Detect which cell encompasses the target text, then output its (X, Y) center coordinate. 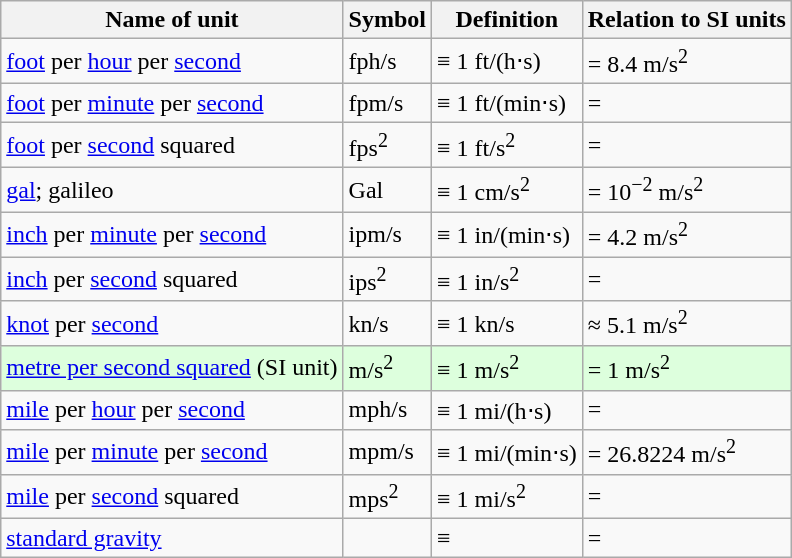
≡ 1 ft/(min⋅s) (506, 103)
metre per second squared (SI unit) (172, 368)
= 10−2 m/s2 (686, 190)
Gal (387, 190)
standard gravity (172, 538)
≡ 1 ft/s2 (506, 146)
≡ 1 in/s2 (506, 280)
Definition (506, 20)
ips2 (387, 280)
mps2 (387, 496)
= 4.2 m/s2 (686, 234)
foot per hour per second (172, 62)
fph/s (387, 62)
knot per second (172, 324)
≡ 1 ft/(h⋅s) (506, 62)
≡ 1 mi/(h⋅s) (506, 410)
Name of unit (172, 20)
mile per hour per second (172, 410)
= 26.8224 m/s2 (686, 452)
mpm/s (387, 452)
mile per minute per second (172, 452)
mph/s (387, 410)
≡ 1 mi/s2 (506, 496)
mile per second squared (172, 496)
≡ 1 m/s2 (506, 368)
= 8.4 m/s2 (686, 62)
≡ 1 in/(min⋅s) (506, 234)
≈ 5.1 m/s2 (686, 324)
gal; galileo (172, 190)
≡ 1 mi/(min⋅s) (506, 452)
Symbol (387, 20)
foot per second squared (172, 146)
≡ (506, 538)
≡ 1 cm/s2 (506, 190)
ipm/s (387, 234)
Relation to SI units (686, 20)
kn/s (387, 324)
fps2 (387, 146)
fpm/s (387, 103)
inch per minute per second (172, 234)
foot per minute per second (172, 103)
≡ 1 kn/s (506, 324)
= 1 m/s2 (686, 368)
m/s2 (387, 368)
inch per second squared (172, 280)
